Locate the cell with the specified text and output its [X, Y] center coordinate. 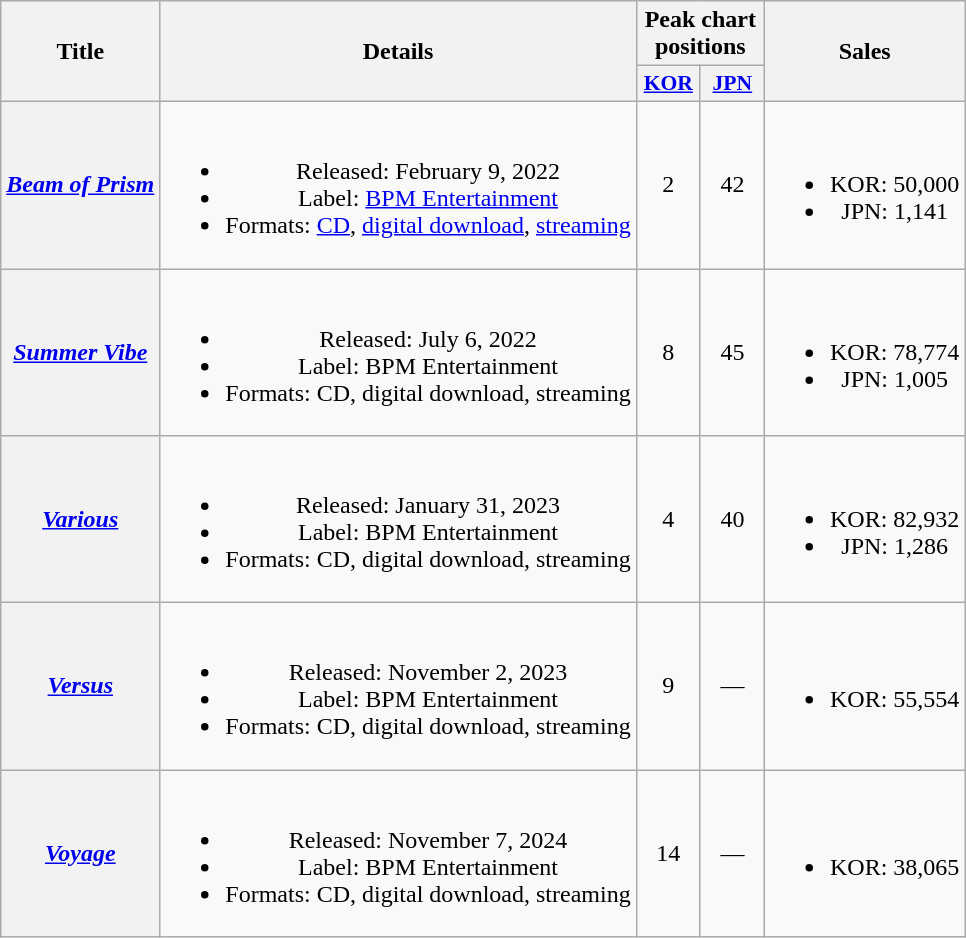
KOR: 78,774JPN: 1,005 [864, 352]
Sales [864, 52]
45 [732, 352]
Beam of Prism [80, 184]
14 [668, 854]
Versus [80, 686]
Details [398, 52]
Voyage [80, 854]
Various [80, 520]
8 [668, 352]
Title [80, 52]
Released: February 9, 2022Label: BPM EntertainmentFormats: CD, digital download, streaming [398, 184]
9 [668, 686]
Peak chartpositions [700, 34]
KOR: 82,932JPN: 1,286 [864, 520]
40 [732, 520]
KOR: 50,000JPN: 1,141 [864, 184]
2 [668, 184]
Released: November 2, 2023Label: BPM EntertainmentFormats: CD, digital download, streaming [398, 686]
Released: November 7, 2024Label: BPM EntertainmentFormats: CD, digital download, streaming [398, 854]
Released: January 31, 2023Label: BPM EntertainmentFormats: CD, digital download, streaming [398, 520]
Released: July 6, 2022Label: BPM EntertainmentFormats: CD, digital download, streaming [398, 352]
JPN [732, 84]
KOR [668, 84]
4 [668, 520]
42 [732, 184]
Summer Vibe [80, 352]
KOR: 55,554 [864, 686]
KOR: 38,065 [864, 854]
